Extract the (x, y) coordinate from the center of the cell holding the provided text.  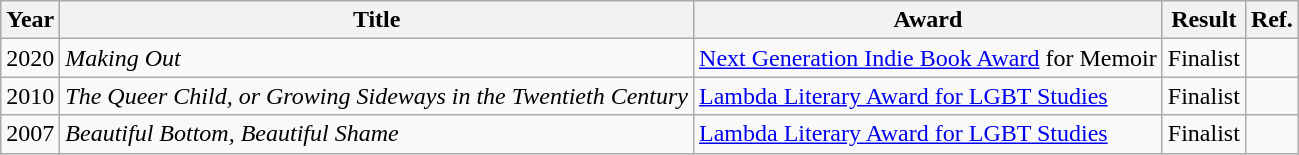
Beautiful Bottom, Beautiful Shame (377, 134)
Ref. (1272, 20)
2010 (30, 96)
Award (928, 20)
Result (1204, 20)
2007 (30, 134)
Title (377, 20)
The Queer Child, or Growing Sideways in the Twentieth Century (377, 96)
Making Out (377, 58)
Next Generation Indie Book Award for Memoir (928, 58)
Year (30, 20)
2020 (30, 58)
